Pinpoint the cell where the given text exists, returning its [X, Y] midpoint coordinate. 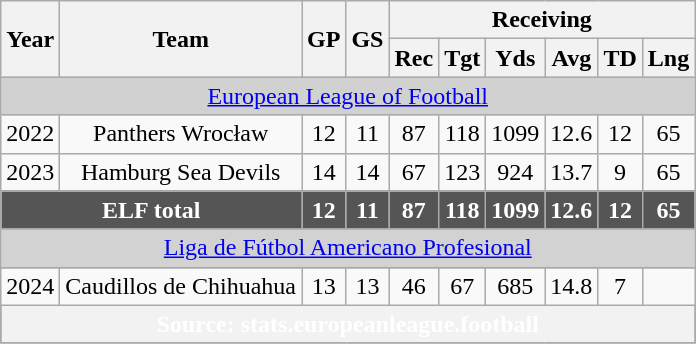
European League of Football [348, 96]
Tgt [462, 58]
685 [516, 286]
2023 [30, 172]
Rec [414, 58]
Source: stats.europeanleague.football [348, 324]
2024 [30, 286]
TD [620, 58]
Panthers Wrocław [181, 134]
2022 [30, 134]
GS [368, 39]
7 [620, 286]
Liga de Fútbol Americano Profesional [348, 248]
46 [414, 286]
GP [324, 39]
13.7 [572, 172]
Lng [668, 58]
9 [620, 172]
924 [516, 172]
Avg [572, 58]
Team [181, 39]
123 [462, 172]
ELF total [152, 210]
Year [30, 39]
Receiving [542, 20]
Hamburg Sea Devils [181, 172]
Caudillos de Chihuahua [181, 286]
14.8 [572, 286]
Yds [516, 58]
